Identify which cell holds the provided text, then report its (x, y) central coordinate. 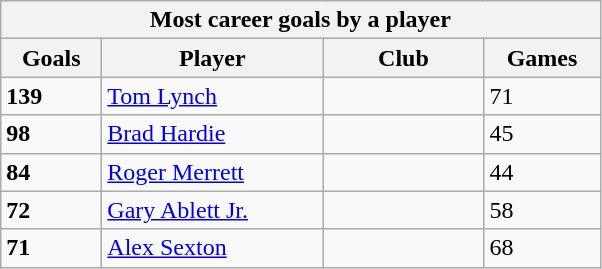
Brad Hardie (212, 134)
58 (542, 210)
45 (542, 134)
68 (542, 248)
Tom Lynch (212, 96)
98 (52, 134)
84 (52, 172)
Player (212, 58)
44 (542, 172)
Most career goals by a player (300, 20)
Club (404, 58)
Goals (52, 58)
Roger Merrett (212, 172)
139 (52, 96)
Games (542, 58)
72 (52, 210)
Gary Ablett Jr. (212, 210)
Alex Sexton (212, 248)
